Return (X, Y) of the center of cell containing provided text 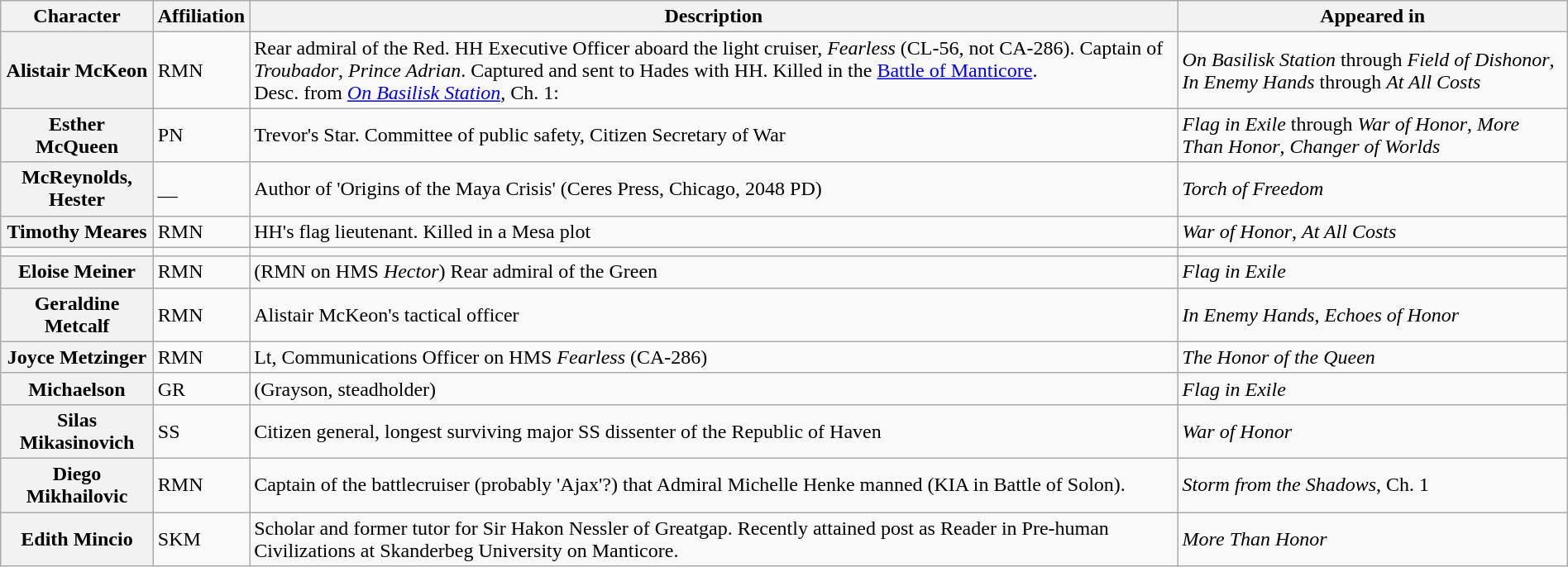
War of Honor (1373, 431)
(RMN on HMS Hector) Rear admiral of the Green (714, 272)
__ (201, 188)
The Honor of the Queen (1373, 357)
Silas Mikasinovich (77, 431)
Eloise Meiner (77, 272)
More Than Honor (1373, 539)
McReynolds, Hester (77, 188)
On Basilisk Station through Field of Dishonor, In Enemy Hands through At All Costs (1373, 70)
Flag in Exile through War of Honor, More Than Honor, Changer of Worlds (1373, 136)
Alistair McKeon's tactical officer (714, 314)
Citizen general, longest surviving major SS dissenter of the Republic of Haven (714, 431)
Diego Mikhailovic (77, 484)
Author of 'Origins of the Maya Crisis' (Ceres Press, Chicago, 2048 PD) (714, 188)
Description (714, 17)
Joyce Metzinger (77, 357)
Michaelson (77, 388)
Storm from the Shadows, Ch. 1 (1373, 484)
Trevor's Star. Committee of public safety, Citizen Secretary of War (714, 136)
Lt, Communications Officer on HMS Fearless (CA-286) (714, 357)
HH's flag lieutenant. Killed in a Mesa plot (714, 231)
GR (201, 388)
SS (201, 431)
In Enemy Hands, Echoes of Honor (1373, 314)
Appeared in (1373, 17)
PN (201, 136)
War of Honor, At All Costs (1373, 231)
Edith Mincio (77, 539)
Captain of the battlecruiser (probably 'Ajax'?) that Admiral Michelle Henke manned (KIA in Battle of Solon). (714, 484)
Geraldine Metcalf (77, 314)
Alistair McKeon (77, 70)
Esther McQueen (77, 136)
Character (77, 17)
(Grayson, steadholder) (714, 388)
SKM (201, 539)
Affiliation (201, 17)
Timothy Meares (77, 231)
Torch of Freedom (1373, 188)
